Extract the [x, y] coordinate from the center of the cell holding the provided text.  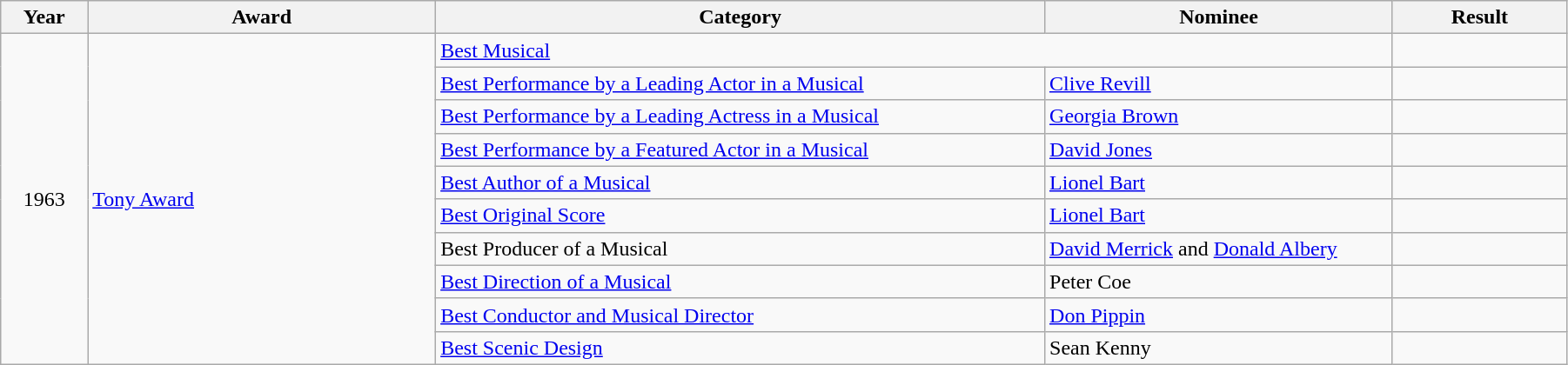
Best Musical [915, 50]
Best Original Score [740, 216]
Best Performance by a Featured Actor in a Musical [740, 149]
Best Author of a Musical [740, 182]
Best Scenic Design [740, 348]
Year [44, 17]
Best Producer of a Musical [740, 249]
Award [262, 17]
Best Performance by a Leading Actor in a Musical [740, 83]
Sean Kenny [1219, 348]
Best Performance by a Leading Actress in a Musical [740, 116]
Best Direction of a Musical [740, 282]
David Jones [1219, 149]
Tony Award [262, 200]
Georgia Brown [1219, 116]
Clive Revill [1219, 83]
Result [1479, 17]
Category [740, 17]
Don Pippin [1219, 315]
1963 [44, 200]
Peter Coe [1219, 282]
Best Conductor and Musical Director [740, 315]
Nominee [1219, 17]
David Merrick and Donald Albery [1219, 249]
